Find where the given text appears and provide that cell's center as (x, y) coordinate. 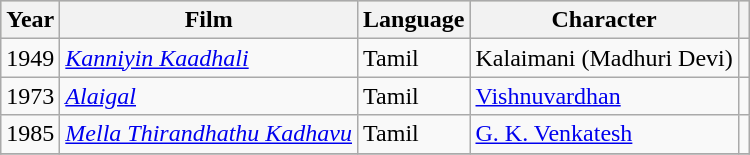
Kalaimani (Madhuri Devi) (604, 58)
Kanniyin Kaadhali (209, 58)
Language (414, 20)
Film (209, 20)
G. K. Venkatesh (604, 134)
Character (604, 20)
1949 (30, 58)
Vishnuvardhan (604, 96)
1973 (30, 96)
Mella Thirandhathu Kadhavu (209, 134)
Year (30, 20)
1985 (30, 134)
Alaigal (209, 96)
